Detect which cell encompasses the target text, then output its (x, y) center coordinate. 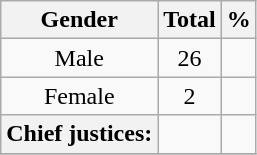
Female (80, 96)
Chief justices: (80, 134)
2 (190, 96)
Total (190, 20)
Gender (80, 20)
% (238, 20)
Male (80, 58)
26 (190, 58)
